Scan for the cell matching the given text and deliver its (x, y) coordinate at center. 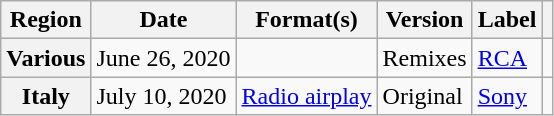
Label (507, 20)
Version (424, 20)
Original (424, 96)
June 26, 2020 (164, 58)
Remixes (424, 58)
July 10, 2020 (164, 96)
Italy (46, 96)
Sony (507, 96)
Various (46, 58)
Region (46, 20)
RCA (507, 58)
Date (164, 20)
Format(s) (306, 20)
Radio airplay (306, 96)
